Detect which cell encompasses the target text, then output its [x, y] center coordinate. 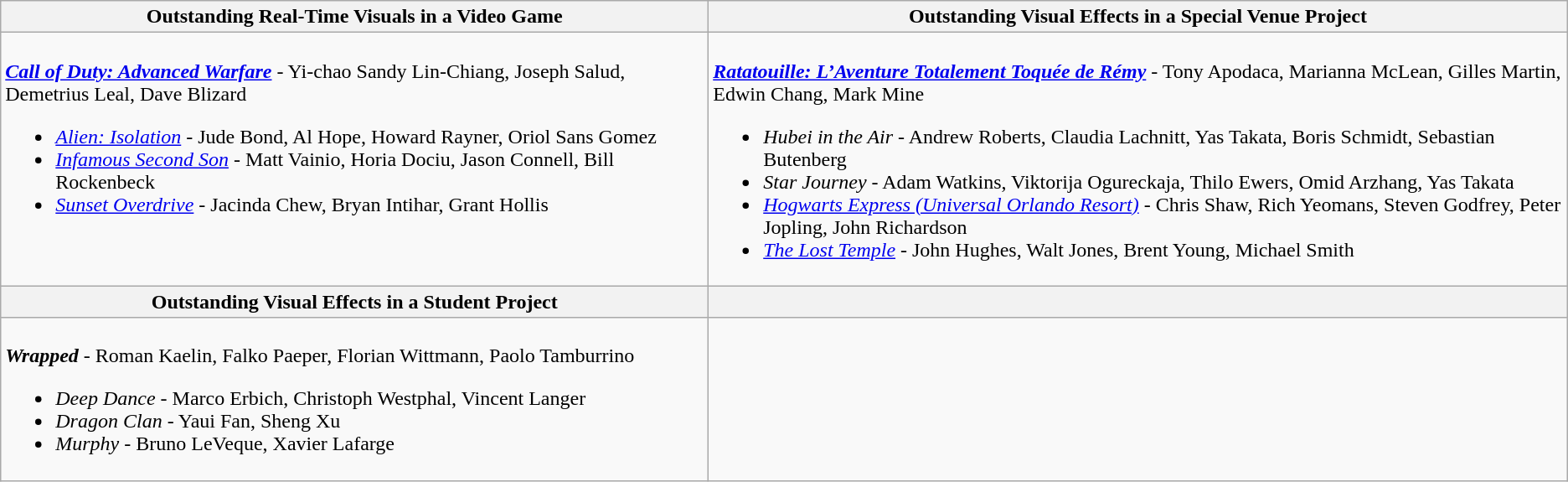
Outstanding Real-Time Visuals in a Video Game [355, 17]
Outstanding Visual Effects in a Special Venue Project [1138, 17]
Outstanding Visual Effects in a Student Project [355, 302]
